Locate the cell with the specified text and output its (X, Y) center coordinate. 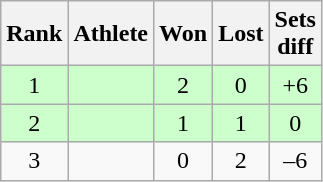
Athlete (111, 34)
+6 (295, 85)
Lost (241, 34)
–6 (295, 161)
Won (184, 34)
Rank (34, 34)
Setsdiff (295, 34)
3 (34, 161)
